Capture the cell that displays the provided text and extract its (X, Y) central coordinate. 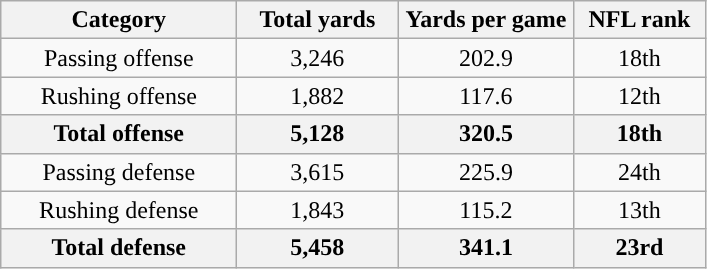
Passing defense (119, 172)
5,128 (318, 134)
117.6 (486, 96)
115.2 (486, 210)
1,843 (318, 210)
Total defense (119, 248)
3,615 (318, 172)
Rushing offense (119, 96)
341.1 (486, 248)
225.9 (486, 172)
Passing offense (119, 58)
202.9 (486, 58)
Total yards (318, 20)
NFL rank (640, 20)
5,458 (318, 248)
24th (640, 172)
Category (119, 20)
Total offense (119, 134)
12th (640, 96)
Rushing defense (119, 210)
1,882 (318, 96)
Yards per game (486, 20)
3,246 (318, 58)
320.5 (486, 134)
13th (640, 210)
23rd (640, 248)
